Capture the cell that displays the provided text and extract its (x, y) central coordinate. 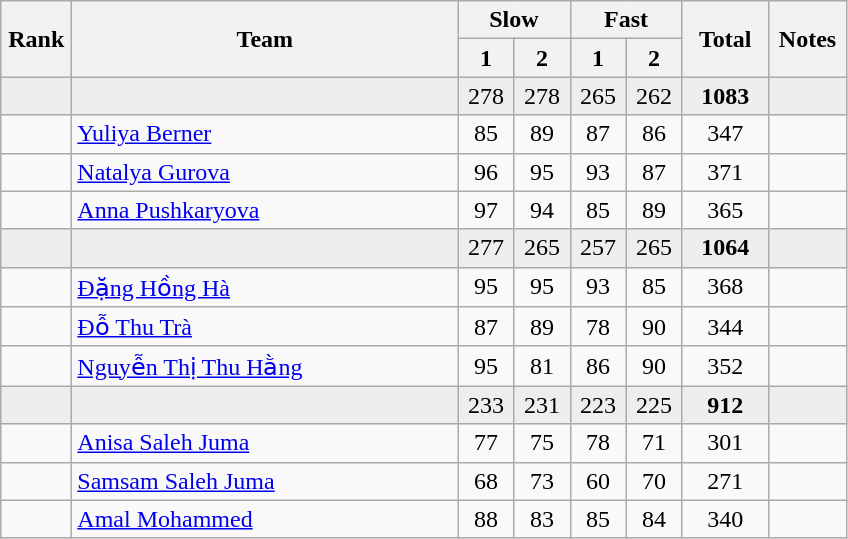
347 (725, 134)
371 (725, 172)
257 (598, 248)
70 (654, 481)
68 (486, 481)
352 (725, 366)
365 (725, 210)
368 (725, 287)
96 (486, 172)
Đỗ Thu Trà (265, 327)
94 (542, 210)
231 (542, 405)
73 (542, 481)
912 (725, 405)
Đặng Hồng Hà (265, 287)
Samsam Saleh Juma (265, 481)
301 (725, 443)
277 (486, 248)
Fast (626, 20)
223 (598, 405)
Total (725, 39)
1083 (725, 96)
Notes (808, 39)
77 (486, 443)
Natalya Gurova (265, 172)
Anna Pushkaryova (265, 210)
83 (542, 519)
Nguyễn Thị Thu Hằng (265, 366)
81 (542, 366)
271 (725, 481)
97 (486, 210)
Team (265, 39)
60 (598, 481)
Slow (514, 20)
75 (542, 443)
1064 (725, 248)
233 (486, 405)
88 (486, 519)
84 (654, 519)
344 (725, 327)
Yuliya Berner (265, 134)
262 (654, 96)
Anisa Saleh Juma (265, 443)
71 (654, 443)
Rank (36, 39)
Amal Mohammed (265, 519)
340 (725, 519)
225 (654, 405)
